From the cell containing the given text, extract its center point as [X, Y] coordinate. 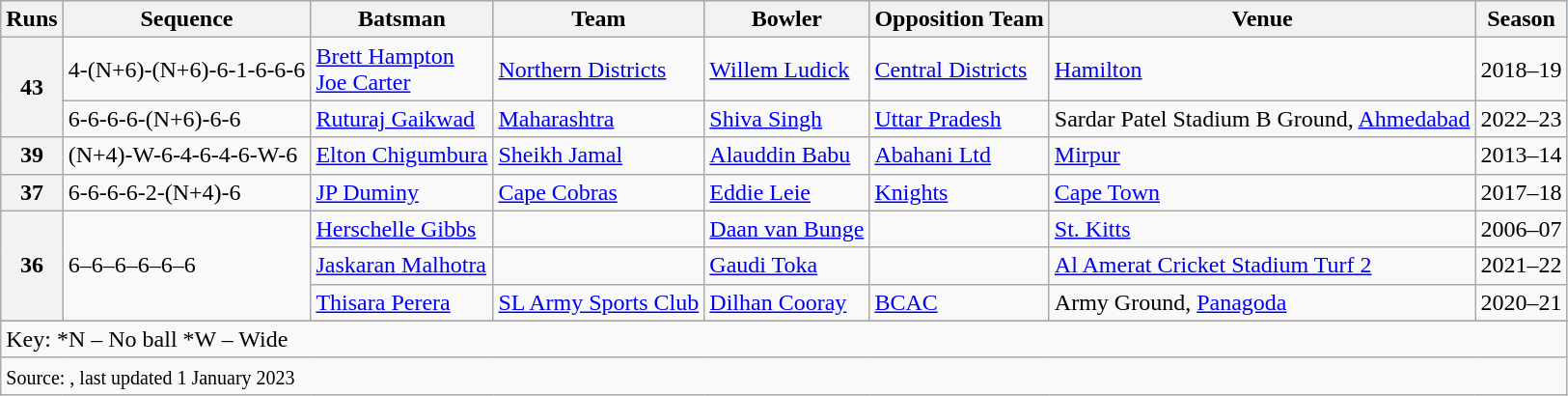
6-6-6-6-2-(N+4)-6 [187, 192]
SL Army Sports Club [598, 302]
Team [598, 19]
Runs [32, 19]
Maharashtra [598, 119]
Opposition Team [959, 19]
Cape Town [1262, 192]
2006–07 [1521, 229]
JP Duminy [401, 192]
6-6-6-6-(N+6)-6-6 [187, 119]
Sardar Patel Stadium B Ground, Ahmedabad [1262, 119]
2021–22 [1521, 266]
Army Ground, Panagoda [1262, 302]
Key: *N – No ball *W – Wide [784, 339]
43 [32, 87]
Shiva Singh [787, 119]
Gaudi Toka [787, 266]
Herschelle Gibbs [401, 229]
2018–19 [1521, 70]
2013–14 [1521, 156]
Uttar Pradesh [959, 119]
Northern Districts [598, 70]
2020–21 [1521, 302]
Brett HamptonJoe Carter [401, 70]
Willem Ludick [787, 70]
Knights [959, 192]
2017–18 [1521, 192]
Batsman [401, 19]
4-(N+6)-(N+6)-6-1-6-6-6 [187, 70]
Hamilton [1262, 70]
Sheikh Jamal [598, 156]
Alauddin Babu [787, 156]
Central Districts [959, 70]
Dilhan Cooray [787, 302]
BCAC [959, 302]
(N+4)-W-6-4-6-4-6-W-6 [187, 156]
Jaskaran Malhotra [401, 266]
Bowler [787, 19]
Venue [1262, 19]
Al Amerat Cricket Stadium Turf 2 [1262, 266]
36 [32, 266]
St. Kitts [1262, 229]
Abahani Ltd [959, 156]
37 [32, 192]
Sequence [187, 19]
Eddie Leie [787, 192]
Daan van Bunge [787, 229]
Mirpur [1262, 156]
6–6–6–6–6–6 [187, 266]
2022–23 [1521, 119]
Source: , last updated 1 January 2023 [784, 376]
Ruturaj Gaikwad [401, 119]
Thisara Perera [401, 302]
Elton Chigumbura [401, 156]
Season [1521, 19]
39 [32, 156]
Cape Cobras [598, 192]
